For the text-containing cell, return its midpoint in (X, Y) coordinate format. 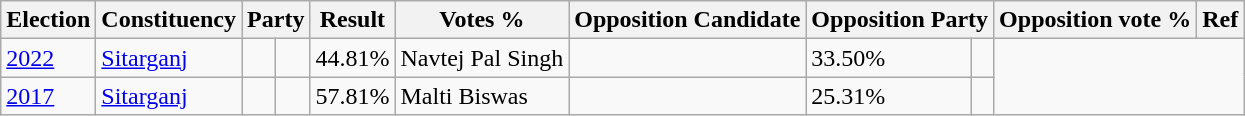
Navtej Pal Singh (482, 58)
25.31% (889, 96)
Party (276, 20)
44.81% (352, 58)
Opposition Party (900, 20)
33.50% (889, 58)
57.81% (352, 96)
Opposition vote % (1096, 20)
Votes % (482, 20)
2022 (48, 58)
Malti Biswas (482, 96)
Constituency (169, 20)
Ref (1220, 20)
Election (48, 20)
Result (352, 20)
2017 (48, 96)
Opposition Candidate (688, 20)
